Extract the (X, Y) coordinate from the center of the cell holding the provided text.  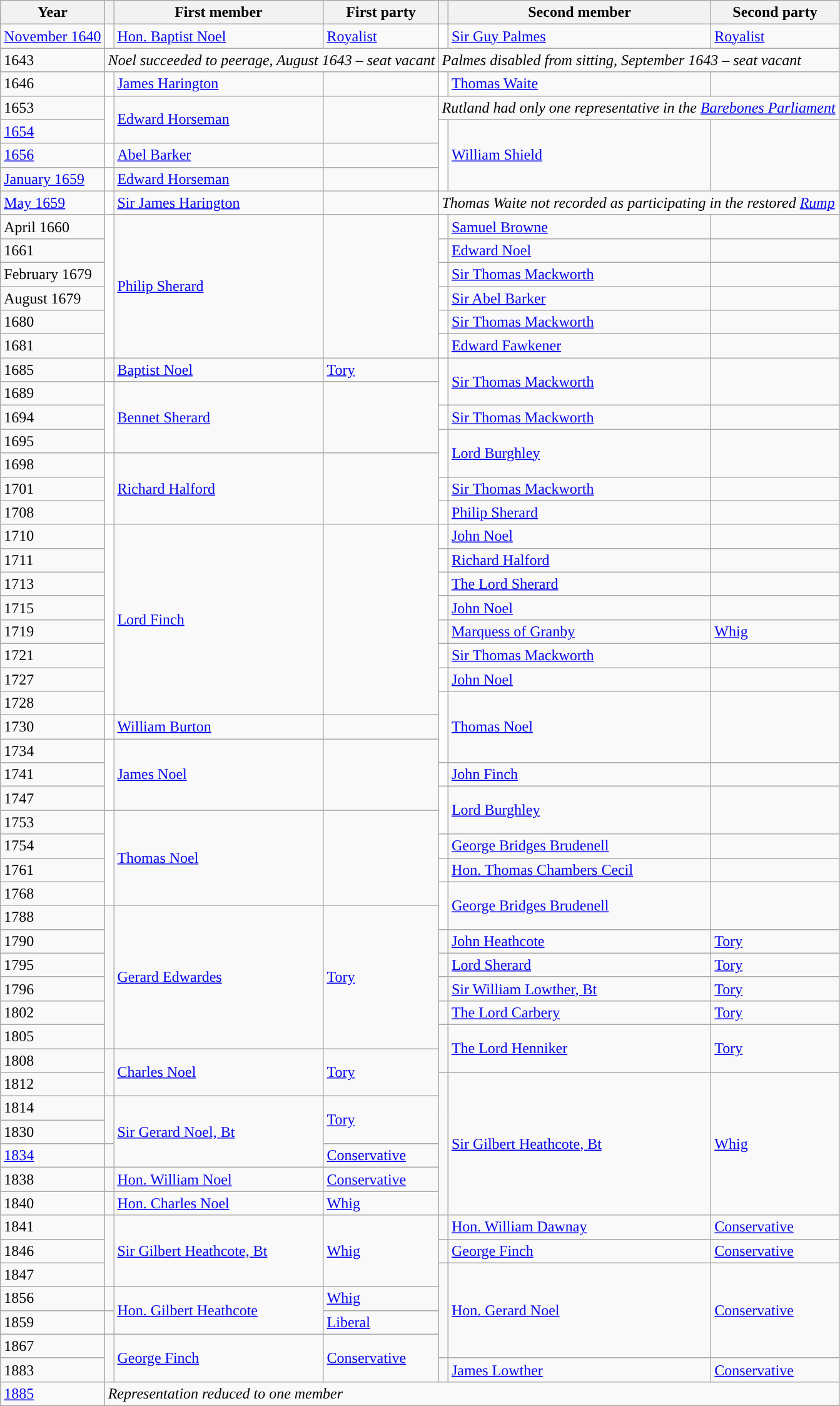
James Lowther (579, 1370)
Second party (775, 13)
Liberal (381, 1322)
1721 (53, 655)
Sir James Harington (219, 203)
John Heathcote (579, 941)
Hon. Baptist Noel (219, 36)
1808 (53, 1061)
1730 (53, 727)
1701 (53, 489)
Hon. William Dawnay (579, 1227)
1698 (53, 465)
1812 (53, 1084)
Samuel Browne (579, 227)
1695 (53, 441)
Baptist Noel (219, 370)
First party (381, 13)
Gerard Edwardes (219, 977)
1802 (53, 1012)
Thomas Waite (579, 84)
1689 (53, 394)
Marquess of Granby (579, 631)
Edward Fawkener (579, 346)
1795 (53, 965)
1654 (53, 131)
John Finch (579, 775)
1715 (53, 608)
May 1659 (53, 203)
1834 (53, 1156)
1788 (53, 917)
Hon. Charles Noel (219, 1203)
Charles Noel (219, 1072)
William Shield (579, 155)
1790 (53, 941)
1727 (53, 679)
Hon. William Noel (219, 1179)
Year (53, 13)
Bennet Sherard (219, 417)
1680 (53, 322)
1741 (53, 775)
Hon. Gerard Noel (579, 1310)
1814 (53, 1108)
1708 (53, 512)
First member (219, 13)
August 1679 (53, 298)
1656 (53, 155)
Sir Abel Barker (579, 298)
1841 (53, 1227)
1713 (53, 584)
James Harington (219, 84)
1768 (53, 894)
Representation reduced to one member (472, 1393)
1885 (53, 1393)
Sir Guy Palmes (579, 36)
1661 (53, 250)
1805 (53, 1036)
February 1679 (53, 274)
1719 (53, 631)
1796 (53, 989)
1859 (53, 1322)
Sir Gerard Noel, Bt (219, 1132)
1694 (53, 417)
Thomas Waite not recorded as participating in the restored Rump (639, 203)
1754 (53, 846)
Hon. Thomas Chambers Cecil (579, 870)
1646 (53, 84)
1838 (53, 1179)
1840 (53, 1203)
November 1640 (53, 36)
1847 (53, 1275)
1734 (53, 751)
1753 (53, 822)
Lord Finch (219, 619)
William Burton (219, 727)
1643 (53, 60)
The Lord Sherard (579, 584)
1710 (53, 536)
Rutland had only one representative in the Barebones Parliament (639, 108)
Second member (579, 13)
1711 (53, 560)
Sir William Lowther, Bt (579, 989)
1856 (53, 1298)
The Lord Henniker (579, 1048)
The Lord Carbery (579, 1012)
1867 (53, 1346)
Lord Sherard (579, 965)
Noel succeeded to peerage, August 1643 – seat vacant (271, 60)
1685 (53, 370)
1830 (53, 1132)
James Noel (219, 775)
Palmes disabled from sitting, September 1643 – seat vacant (639, 60)
1846 (53, 1251)
1728 (53, 703)
1653 (53, 108)
Edward Noel (579, 250)
1883 (53, 1370)
April 1660 (53, 227)
Abel Barker (219, 155)
Hon. Gilbert Heathcote (219, 1310)
1681 (53, 346)
January 1659 (53, 179)
1761 (53, 870)
1747 (53, 798)
